Output the [x, y] coordinate of the center of the cell containing the given text.  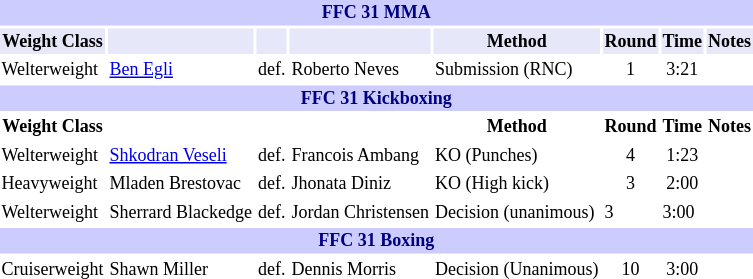
Mladen Brestovac [180, 184]
1 [630, 70]
1:23 [682, 155]
FFC 31 Boxing [376, 241]
Shkodran Veseli [180, 155]
KO (Punches) [516, 155]
3:00 [682, 213]
Ben Egli [180, 70]
2:00 [682, 184]
Heavyweight [52, 184]
Jhonata Diniz [360, 184]
Sherrard Blackedge [180, 213]
FFC 31 Kickboxing [376, 99]
Francois Ambang [360, 155]
Decision (unanimous) [516, 213]
3:21 [682, 70]
4 [630, 155]
FFC 31 MMA [376, 13]
Jordan Christensen [360, 213]
Roberto Neves [360, 70]
KO (High kick) [516, 184]
Submission (RNC) [516, 70]
